Output the [x, y] coordinate of the center of the cell containing the given text.  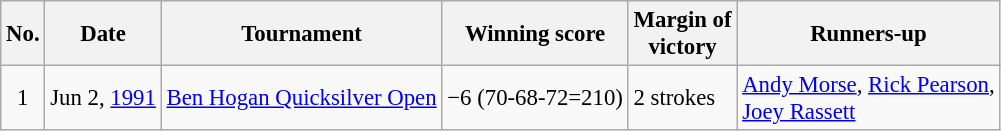
Jun 2, 1991 [103, 98]
Margin ofvictory [682, 34]
Runners-up [868, 34]
Ben Hogan Quicksilver Open [302, 98]
Date [103, 34]
1 [23, 98]
−6 (70-68-72=210) [535, 98]
2 strokes [682, 98]
Andy Morse, Rick Pearson, Joey Rassett [868, 98]
Tournament [302, 34]
Winning score [535, 34]
No. [23, 34]
